Detect which cell encompasses the target text, then output its [x, y] center coordinate. 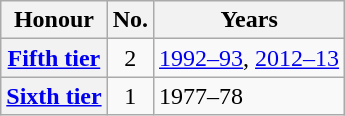
Honour [54, 20]
Sixth tier [54, 96]
Years [250, 20]
1977–78 [250, 96]
1992–93, 2012–13 [250, 58]
Fifth tier [54, 58]
1 [130, 96]
2 [130, 58]
No. [130, 20]
